From the cell containing the given text, extract its center point as [x, y] coordinate. 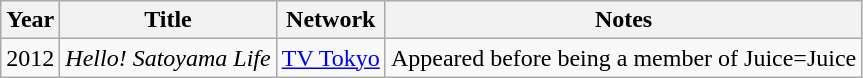
Network [330, 20]
TV Tokyo [330, 58]
Appeared before being a member of Juice=Juice [623, 58]
Notes [623, 20]
2012 [30, 58]
Year [30, 20]
Title [168, 20]
Hello! Satoyama Life [168, 58]
